Extract the (x, y) coordinate from the center of the cell holding the provided text.  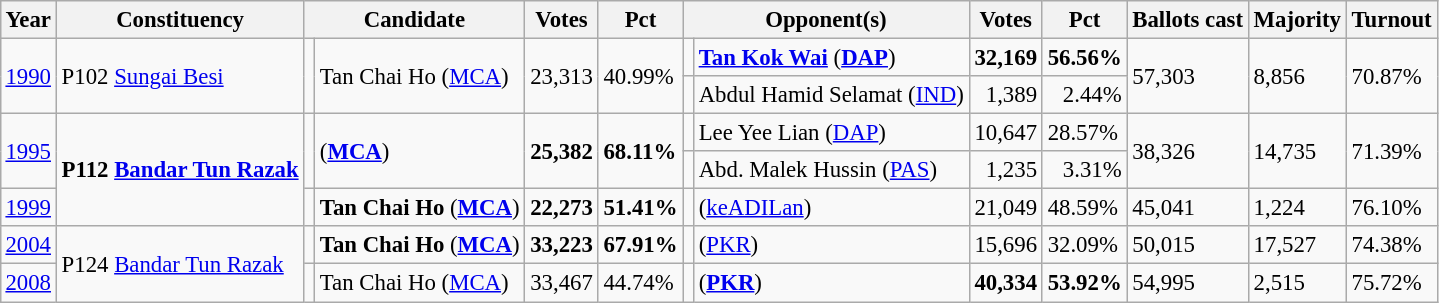
15,696 (1006, 245)
10,647 (1006, 133)
40,334 (1006, 283)
53.92% (1084, 283)
75.72% (1392, 283)
(keADILan) (831, 208)
17,527 (1297, 245)
1990 (28, 76)
76.10% (1392, 208)
2004 (28, 245)
51.41% (640, 208)
1,235 (1006, 170)
48.59% (1084, 208)
Ballots cast (1188, 20)
Tan Kok Wai (DAP) (831, 57)
54,995 (1188, 283)
28.57% (1084, 133)
2008 (28, 283)
1999 (28, 208)
8,856 (1297, 76)
Majority (1297, 20)
38,326 (1188, 152)
32.09% (1084, 245)
56.56% (1084, 57)
45,041 (1188, 208)
70.87% (1392, 76)
67.91% (640, 245)
14,735 (1297, 152)
Opponent(s) (826, 20)
22,273 (562, 208)
50,015 (1188, 245)
32,169 (1006, 57)
1,224 (1297, 208)
(MCA) (419, 152)
Abdul Hamid Selamat (IND) (831, 95)
33,223 (562, 245)
P124 Bandar Tun Razak (180, 264)
25,382 (562, 152)
Year (28, 20)
74.38% (1392, 245)
68.11% (640, 152)
P102 Sungai Besi (180, 76)
23,313 (562, 76)
21,049 (1006, 208)
57,303 (1188, 76)
44.74% (640, 283)
Abd. Malek Hussin (PAS) (831, 170)
3.31% (1084, 170)
P112 Bandar Tun Razak (180, 170)
Lee Yee Lian (DAP) (831, 133)
1995 (28, 152)
Candidate (414, 20)
1,389 (1006, 95)
2.44% (1084, 95)
Turnout (1392, 20)
71.39% (1392, 152)
40.99% (640, 76)
Constituency (180, 20)
2,515 (1297, 283)
33,467 (562, 283)
